Provide the (X, Y) coordinate of the cell's center where the given text is located.  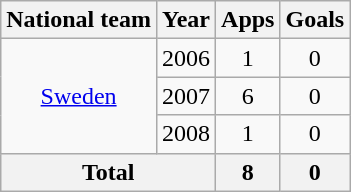
8 (248, 172)
Sweden (79, 96)
Year (186, 20)
Goals (315, 20)
2007 (186, 96)
Apps (248, 20)
2006 (186, 58)
National team (79, 20)
6 (248, 96)
Total (108, 172)
2008 (186, 134)
